Extract the (x, y) coordinate from the center of the cell holding the provided text.  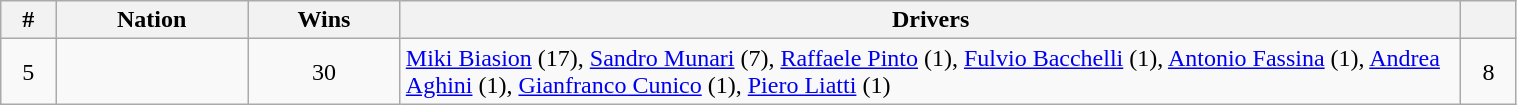
Nation (152, 20)
30 (324, 72)
Drivers (930, 20)
Wins (324, 20)
5 (28, 72)
8 (1488, 72)
# (28, 20)
